Capture the cell that displays the provided text and extract its (x, y) central coordinate. 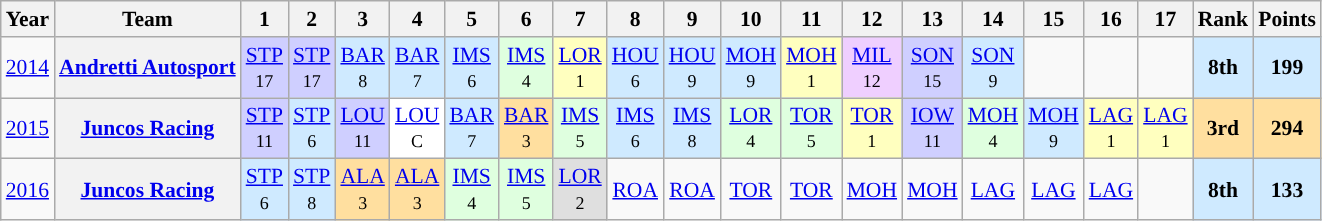
LOU11 (362, 128)
1 (264, 19)
11 (812, 19)
12 (872, 19)
3 (362, 19)
2014 (28, 68)
Team (148, 19)
LOR2 (580, 190)
LOR1 (580, 68)
2 (312, 19)
4 (418, 19)
10 (752, 19)
3rd (1224, 128)
13 (932, 19)
17 (1165, 19)
2016 (28, 190)
LOUC (418, 128)
STP11 (264, 128)
5 (472, 19)
133 (1287, 190)
IMS8 (692, 128)
MOH1 (812, 68)
14 (994, 19)
Andretti Autosport (148, 68)
MOH4 (994, 128)
15 (1054, 19)
LOR4 (752, 128)
294 (1287, 128)
SON9 (994, 68)
HOU6 (636, 68)
7 (580, 19)
199 (1287, 68)
IOW11 (932, 128)
STP8 (312, 190)
BAR8 (362, 68)
Year (28, 19)
TOR5 (812, 128)
MIL12 (872, 68)
TOR1 (872, 128)
8 (636, 19)
SON15 (932, 68)
9 (692, 19)
16 (1111, 19)
BAR3 (526, 128)
HOU9 (692, 68)
6 (526, 19)
Points (1287, 19)
2015 (28, 128)
Rank (1224, 19)
